Scan for the cell matching the given text and deliver its (X, Y) coordinate at center. 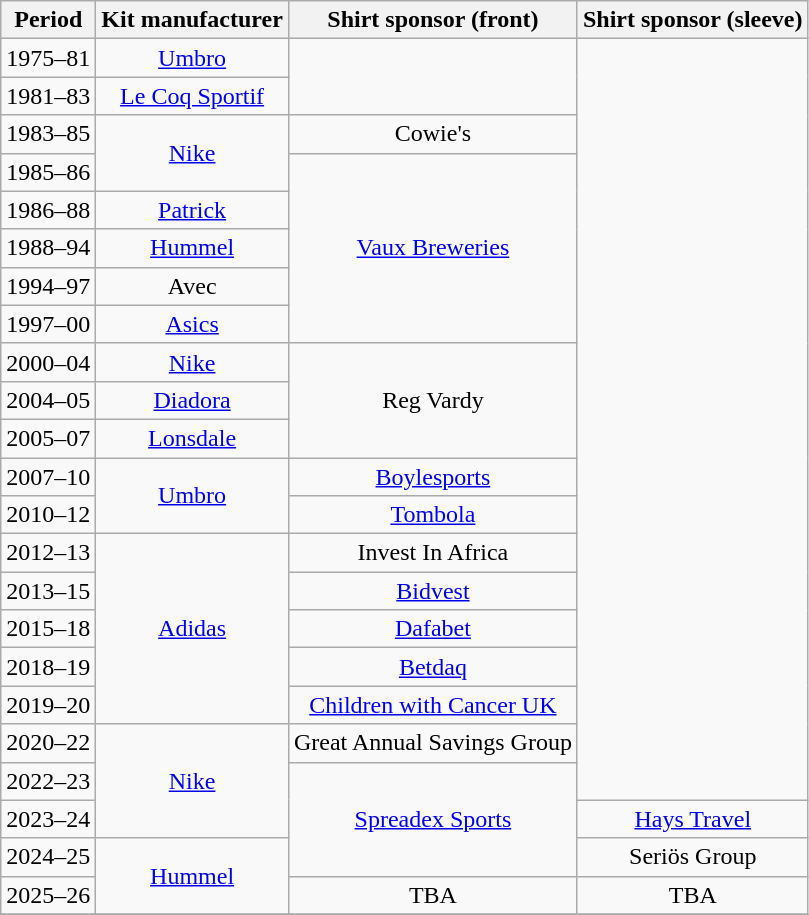
Lonsdale (192, 438)
2022–23 (48, 781)
Hays Travel (692, 819)
Invest In Africa (432, 553)
1981–83 (48, 96)
1985–86 (48, 172)
1994–97 (48, 286)
Shirt sponsor (front) (432, 20)
Cowie's (432, 134)
Adidas (192, 629)
Reg Vardy (432, 400)
1997–00 (48, 324)
2023–24 (48, 819)
2024–25 (48, 857)
Diadora (192, 400)
2020–22 (48, 743)
2012–13 (48, 553)
1988–94 (48, 248)
Avec (192, 286)
2005–07 (48, 438)
2007–10 (48, 477)
2010–12 (48, 515)
Asics (192, 324)
2018–19 (48, 667)
Vaux Breweries (432, 248)
Le Coq Sportif (192, 96)
Dafabet (432, 629)
2015–18 (48, 629)
Patrick (192, 210)
1975–81 (48, 58)
Great Annual Savings Group (432, 743)
Betdaq (432, 667)
2019–20 (48, 705)
2004–05 (48, 400)
2013–15 (48, 591)
Period (48, 20)
2025–26 (48, 895)
2000–04 (48, 362)
1983–85 (48, 134)
Shirt sponsor (sleeve) (692, 20)
Tombola (432, 515)
1986–88 (48, 210)
Seriös Group (692, 857)
Boylesports (432, 477)
Kit manufacturer (192, 20)
Spreadex Sports (432, 819)
Children with Cancer UK (432, 705)
Bidvest (432, 591)
